Capture the cell that displays the provided text and extract its (X, Y) central coordinate. 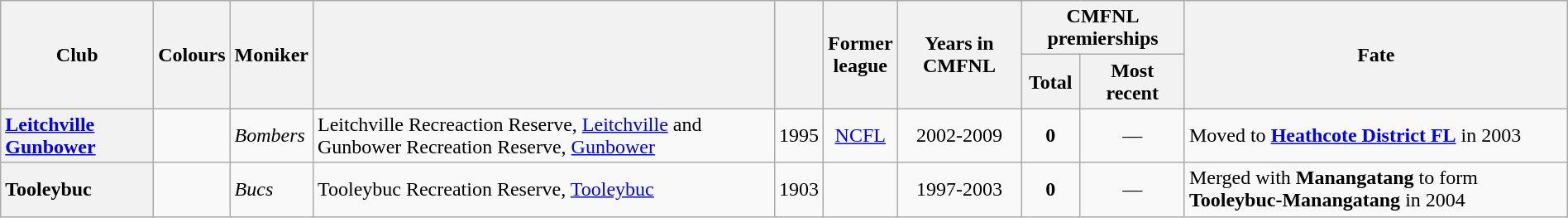
Leitchville Recreaction Reserve, Leitchville and Gunbower Recreation Reserve, Gunbower (543, 136)
Fate (1376, 55)
1903 (799, 189)
Bombers (271, 136)
Tooleybuc (78, 189)
Club (78, 55)
Most recent (1133, 81)
Leitchville Gunbower (78, 136)
Tooleybuc Recreation Reserve, Tooleybuc (543, 189)
NCFL (860, 136)
Years in CMFNL (959, 55)
Bucs (271, 189)
1995 (799, 136)
CMFNL premierships (1103, 28)
Moniker (271, 55)
Formerleague (860, 55)
Merged with Manangatang to form Tooleybuc-Manangatang in 2004 (1376, 189)
2002-2009 (959, 136)
1997-2003 (959, 189)
Moved to Heathcote District FL in 2003 (1376, 136)
Total (1050, 81)
Colours (192, 55)
